Return [X, Y] of the center of cell containing provided text 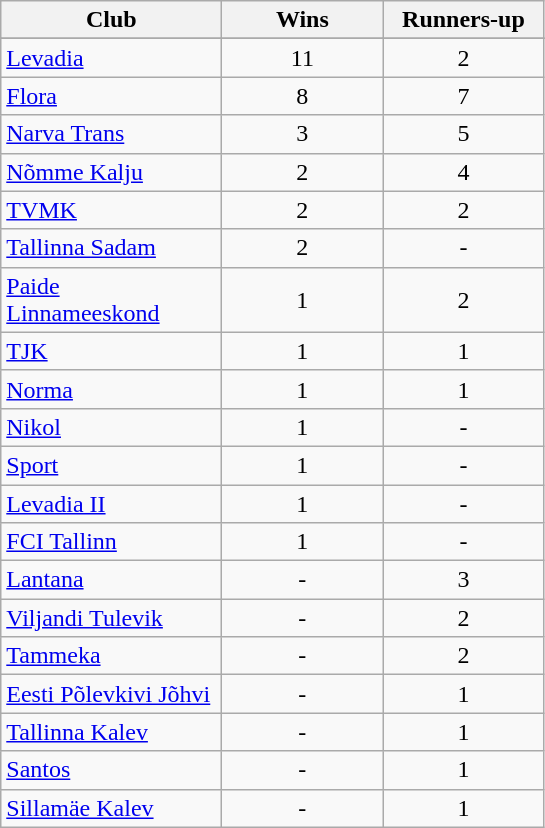
Norma [112, 389]
Flora [112, 96]
TVMK [112, 210]
7 [464, 96]
Lantana [112, 580]
Eesti Põlevkivi Jõhvi [112, 694]
Tammeka [112, 656]
Club [112, 20]
Viljandi Tulevik [112, 618]
Santos [112, 770]
Tallinna Sadam [112, 248]
8 [302, 96]
Wins [302, 20]
Sillamäe Kalev [112, 808]
Runners-up [464, 20]
Levadia [112, 58]
5 [464, 134]
11 [302, 58]
Narva Trans [112, 134]
Paide Linnameeskond [112, 300]
Tallinna Kalev [112, 732]
Nõmme Kalju [112, 172]
TJK [112, 351]
Levadia II [112, 503]
4 [464, 172]
Nikol [112, 427]
Sport [112, 465]
FCI Tallinn [112, 542]
